Determine the (x, y) coordinate at the center of the cell enclosing the given text.  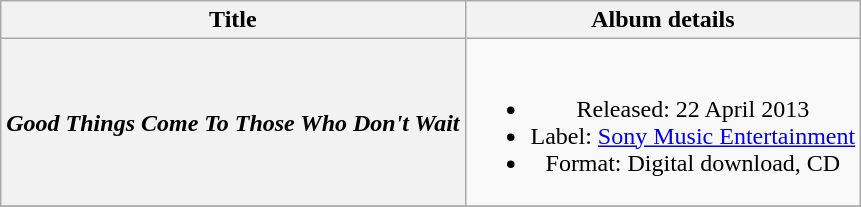
Released: 22 April 2013Label: Sony Music EntertainmentFormat: Digital download, CD (663, 122)
Good Things Come To Those Who Don't Wait (233, 122)
Album details (663, 20)
Title (233, 20)
